Output the [X, Y] coordinate of the center of the cell containing the given text.  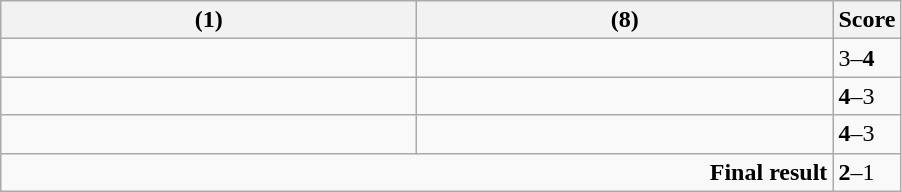
(1) [209, 20]
(8) [625, 20]
2–1 [867, 172]
Score [867, 20]
Final result [417, 172]
3–4 [867, 58]
